Locate the cell with the specified text and output its (x, y) center coordinate. 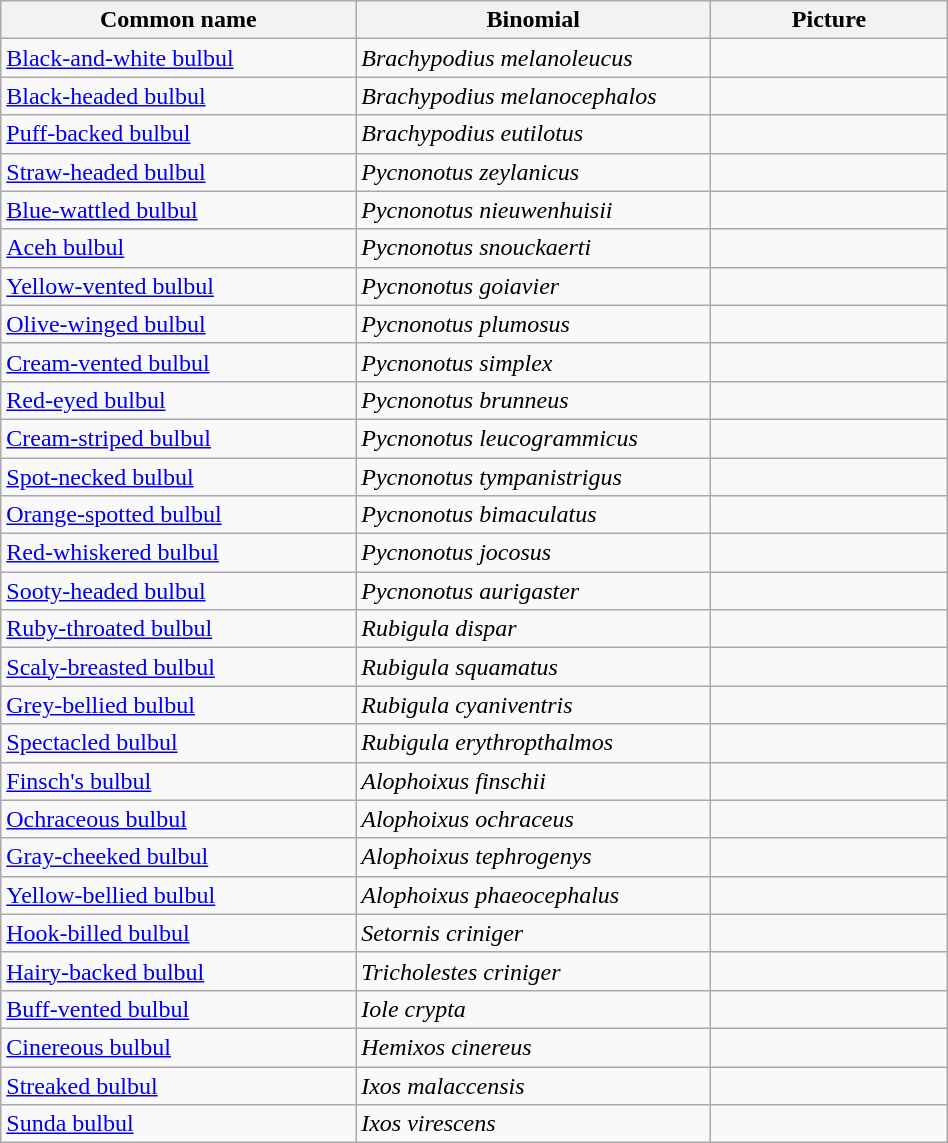
Rubigula erythropthalmos (534, 743)
Common name (178, 20)
Pycnonotus aurigaster (534, 591)
Cream-striped bulbul (178, 438)
Olive-winged bulbul (178, 324)
Pycnonotus bimaculatus (534, 515)
Rubigula squamatus (534, 667)
Pycnonotus nieuwenhuisii (534, 210)
Alophoixus finschii (534, 781)
Yellow-vented bulbul (178, 286)
Finsch's bulbul (178, 781)
Tricholestes criniger (534, 971)
Spot-necked bulbul (178, 477)
Sooty-headed bulbul (178, 591)
Hook-billed bulbul (178, 933)
Brachypodius melanocephalos (534, 96)
Yellow-bellied bulbul (178, 895)
Cinereous bulbul (178, 1047)
Aceh bulbul (178, 248)
Grey-bellied bulbul (178, 705)
Gray-cheeked bulbul (178, 857)
Alophoixus tephrogenys (534, 857)
Spectacled bulbul (178, 743)
Black-headed bulbul (178, 96)
Pycnonotus simplex (534, 362)
Red-eyed bulbul (178, 400)
Cream-vented bulbul (178, 362)
Ochraceous bulbul (178, 819)
Hemixos cinereus (534, 1047)
Pycnonotus tympanistrigus (534, 477)
Sunda bulbul (178, 1124)
Ixos malaccensis (534, 1085)
Setornis criniger (534, 933)
Picture (830, 20)
Orange-spotted bulbul (178, 515)
Brachypodius eutilotus (534, 134)
Rubigula cyaniventris (534, 705)
Pycnonotus zeylanicus (534, 172)
Straw-headed bulbul (178, 172)
Pycnonotus brunneus (534, 400)
Blue-wattled bulbul (178, 210)
Rubigula dispar (534, 629)
Pycnonotus goiavier (534, 286)
Alophoixus phaeocephalus (534, 895)
Pycnonotus leucogrammicus (534, 438)
Hairy-backed bulbul (178, 971)
Pycnonotus plumosus (534, 324)
Streaked bulbul (178, 1085)
Scaly-breasted bulbul (178, 667)
Binomial (534, 20)
Ixos virescens (534, 1124)
Black-and-white bulbul (178, 58)
Buff-vented bulbul (178, 1009)
Brachypodius melanoleucus (534, 58)
Ruby-throated bulbul (178, 629)
Iole crypta (534, 1009)
Red-whiskered bulbul (178, 553)
Pycnonotus jocosus (534, 553)
Puff-backed bulbul (178, 134)
Alophoixus ochraceus (534, 819)
Pycnonotus snouckaerti (534, 248)
